Find where the given text appears and provide that cell's center as [X, Y] coordinate. 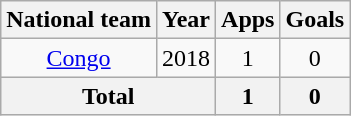
Goals [315, 20]
2018 [186, 58]
National team [79, 20]
Year [186, 20]
Congo [79, 58]
Apps [248, 20]
Total [108, 96]
